Search for the cell housing the specified text and yield its [x, y] center coordinate. 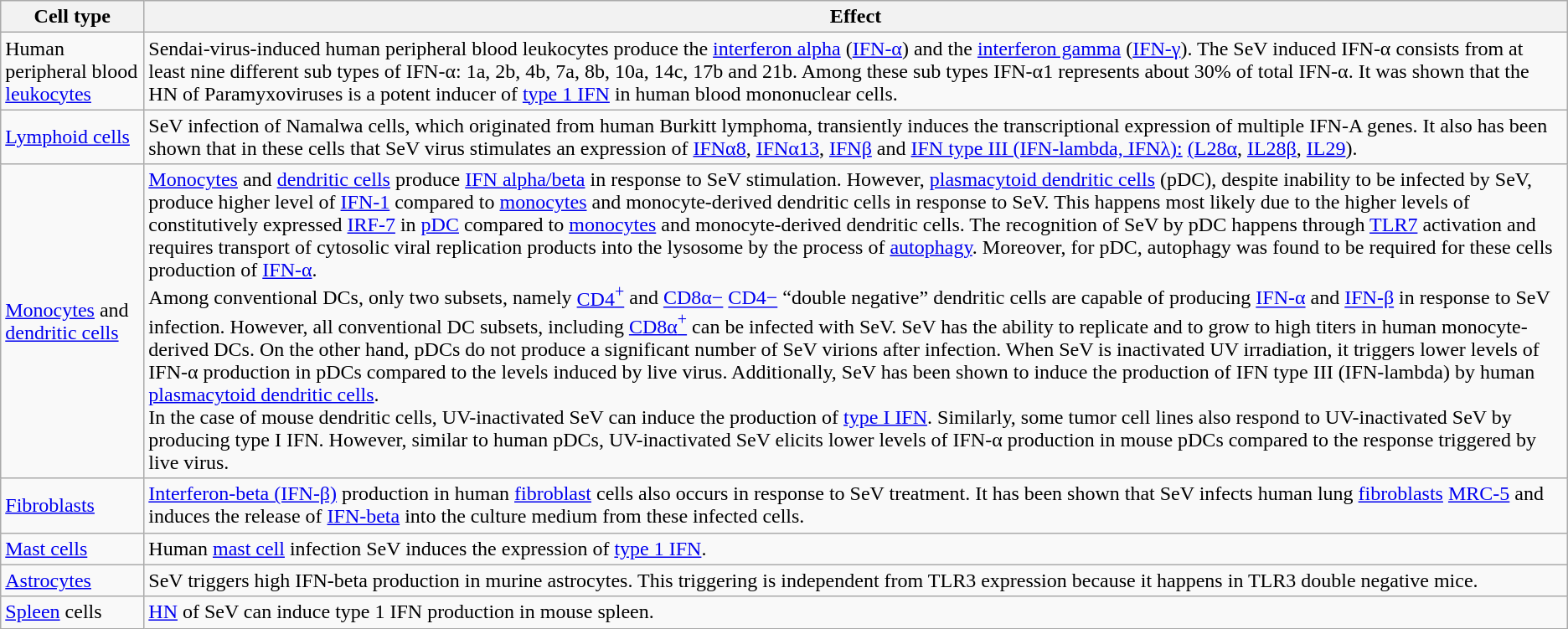
Human peripheral blood leukocytes [72, 71]
Spleen cells [72, 612]
Cell type [72, 17]
Lymphoid cells [72, 137]
Effect [856, 17]
Monocytes and dendritic cells [72, 322]
HN of SeV can induce type 1 IFN production in mouse spleen. [856, 612]
Astrocytes [72, 580]
Mast cells [72, 549]
Human mast cell infection SeV induces the expression of type 1 IFN. [856, 549]
Fibroblasts [72, 506]
